Determine the [x, y] coordinate at the center of the cell enclosing the given text.  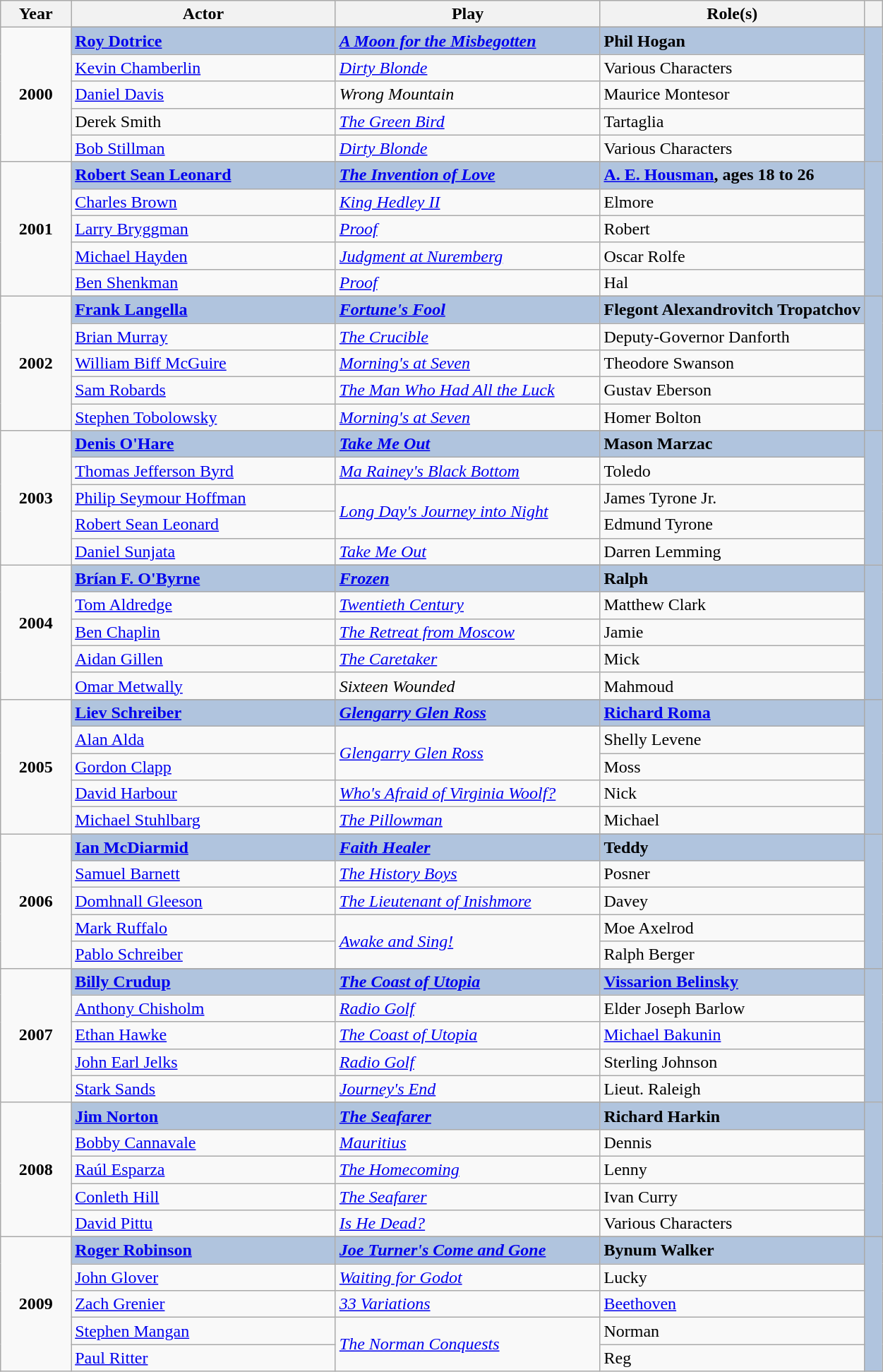
Bob Stillman [203, 148]
The Crucible [467, 337]
Actor [203, 14]
Mark Ruffalo [203, 928]
Mauritius [467, 1143]
Tartaglia [733, 121]
Tom Aldredge [203, 605]
Frozen [467, 578]
Liev Schreiber [203, 712]
Journey's End [467, 1089]
Toledo [733, 471]
Lucky [733, 1277]
Phil Hogan [733, 41]
Michael Hayden [203, 256]
Wrong Mountain [467, 95]
Zach Grenier [203, 1304]
David Harbour [203, 794]
The Retreat from Moscow [467, 632]
Beethoven [733, 1304]
33 Variations [467, 1304]
Michael Stuhlbarg [203, 821]
Billy Crudup [203, 982]
Deputy-Governor Danforth [733, 337]
James Tyrone Jr. [733, 498]
Philip Seymour Hoffman [203, 498]
Anthony Chisholm [203, 1008]
Lieut. Raleigh [733, 1089]
Ethan Hawke [203, 1035]
Reg [733, 1358]
Samuel Barnett [203, 874]
Year [36, 14]
Mick [733, 659]
A Moon for the Misbegotten [467, 41]
Edmund Tyrone [733, 525]
Daniel Davis [203, 95]
Gustav Eberson [733, 390]
Sam Robards [203, 390]
The History Boys [467, 874]
Vissarion Belinsky [733, 982]
Who's Afraid of Virginia Woolf? [467, 794]
Ben Chaplin [203, 632]
Elder Joseph Barlow [733, 1008]
Awake and Sing! [467, 941]
Posner [733, 874]
Dennis [733, 1143]
Michael Bakunin [733, 1035]
Stephen Mangan [203, 1331]
Play [467, 14]
The Caretaker [467, 659]
Michael [733, 821]
2000 [36, 95]
The Green Bird [467, 121]
Roger Robinson [203, 1251]
Ian McDiarmid [203, 847]
Richard Roma [733, 712]
Flegont Alexandrovitch Tropatchov [733, 309]
2001 [36, 229]
Role(s) [733, 14]
Denis O'Hare [203, 444]
King Hedley II [467, 202]
Daniel Sunjata [203, 551]
2004 [36, 632]
John Earl Jelks [203, 1062]
The Pillowman [467, 821]
Raúl Esparza [203, 1169]
Ralph Berger [733, 955]
Joe Turner's Come and Gone [467, 1251]
Charles Brown [203, 202]
Aidan Gillen [203, 659]
Thomas Jefferson Byrd [203, 471]
Twentieth Century [467, 605]
Fortune's Fool [467, 309]
Elmore [733, 202]
2007 [36, 1035]
The Lieutenant of Inishmore [467, 901]
Brian Murray [203, 337]
Ma Rainey's Black Bottom [467, 471]
Sixteen Wounded [467, 686]
Mason Marzac [733, 444]
2003 [36, 498]
Frank Langella [203, 309]
Jim Norton [203, 1116]
Mahmoud [733, 686]
2002 [36, 363]
Homer Bolton [733, 417]
Faith Healer [467, 847]
Long Day's Journey into Night [467, 511]
The Man Who Had All the Luck [467, 390]
Norman [733, 1331]
Larry Bryggman [203, 229]
Nick [733, 794]
Waiting for Godot [467, 1277]
2006 [36, 901]
The Norman Conquests [467, 1344]
Roy Dotrice [203, 41]
Stephen Tobolowsky [203, 417]
Moss [733, 766]
Hal [733, 282]
Ralph [733, 578]
Domhnall Gleeson [203, 901]
John Glover [203, 1277]
Bobby Cannavale [203, 1143]
Kevin Chamberlin [203, 68]
Stark Sands [203, 1089]
Ivan Curry [733, 1197]
Omar Metwally [203, 686]
Bynum Walker [733, 1251]
2005 [36, 766]
Paul Ritter [203, 1358]
Teddy [733, 847]
Davey [733, 901]
David Pittu [203, 1224]
William Biff McGuire [203, 364]
Sterling Johnson [733, 1062]
Pablo Schreiber [203, 955]
Derek Smith [203, 121]
Oscar Rolfe [733, 256]
Darren Lemming [733, 551]
A. E. Housman, ages 18 to 26 [733, 175]
The Invention of Love [467, 175]
Ben Shenkman [203, 282]
Alan Alda [203, 739]
Is He Dead? [467, 1224]
Jamie [733, 632]
Theodore Swanson [733, 364]
Shelly Levene [733, 739]
Richard Harkin [733, 1116]
The Homecoming [467, 1169]
Maurice Montesor [733, 95]
Judgment at Nuremberg [467, 256]
2008 [36, 1169]
Lenny [733, 1169]
Moe Axelrod [733, 928]
Robert [733, 229]
Gordon Clapp [203, 766]
Matthew Clark [733, 605]
Conleth Hill [203, 1197]
2009 [36, 1304]
Brían F. O'Byrne [203, 578]
